Extract the [x, y] coordinate from the center of the cell holding the provided text.  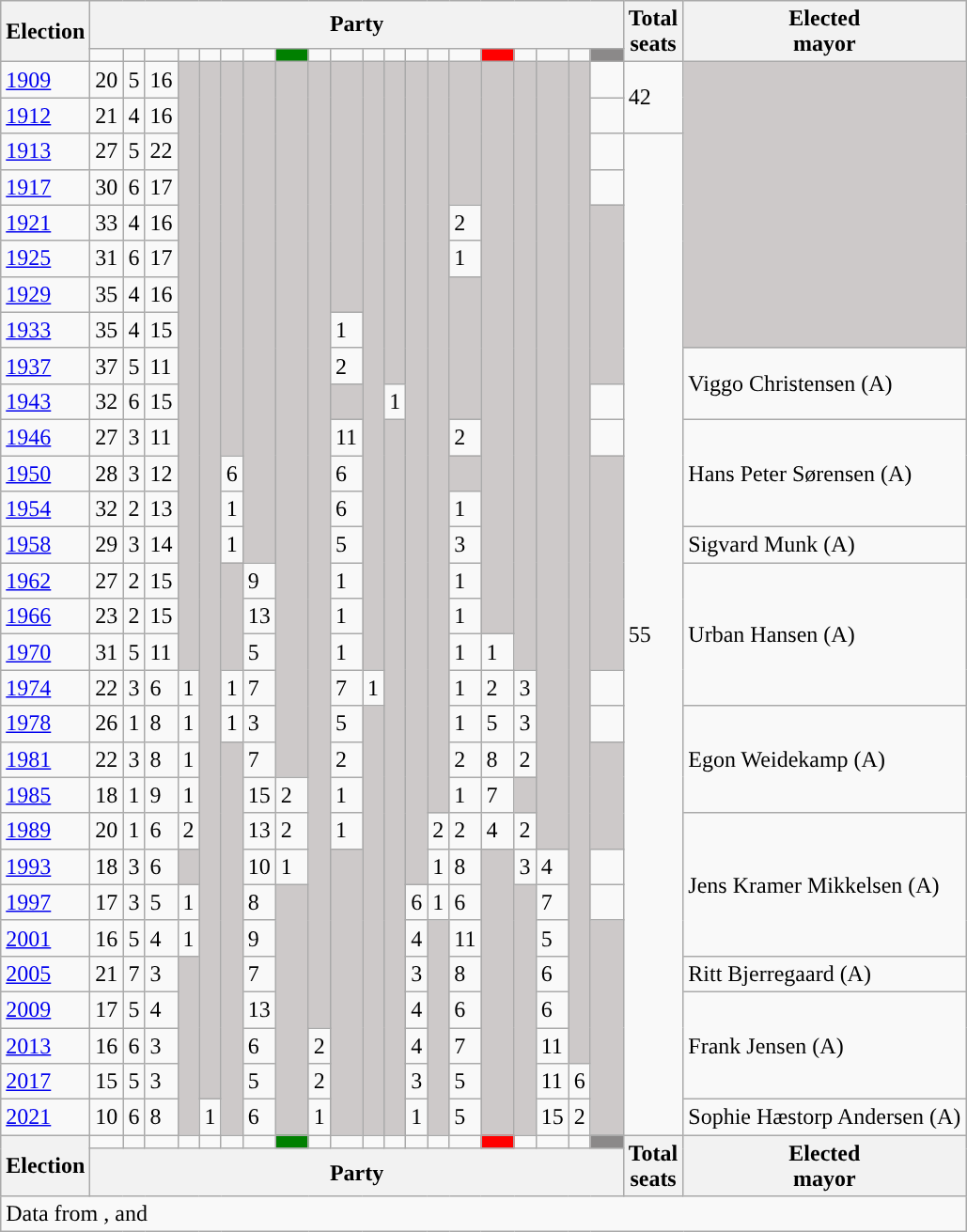
Sophie Hæstorp Andersen (A) [825, 1117]
14 [162, 545]
1909 [45, 80]
1989 [45, 831]
1950 [45, 473]
55 [653, 634]
1943 [45, 401]
1917 [45, 187]
1913 [45, 151]
1929 [45, 294]
1925 [45, 258]
1954 [45, 509]
1970 [45, 652]
2001 [45, 938]
1937 [45, 366]
2013 [45, 1046]
Sigvard Munk (A) [825, 545]
Egon Weidekamp (A) [825, 759]
1997 [45, 902]
Jens Kramer Mikkelsen (A) [825, 884]
33 [107, 223]
23 [107, 616]
Frank Jensen (A) [825, 1045]
1974 [45, 688]
42 [653, 98]
1966 [45, 616]
12 [162, 473]
30 [107, 187]
1933 [45, 330]
Data from , and [483, 1214]
Urban Hansen (A) [825, 634]
28 [107, 473]
1958 [45, 545]
1985 [45, 795]
Hans Peter Sørensen (A) [825, 473]
37 [107, 366]
1978 [45, 724]
2017 [45, 1082]
1921 [45, 223]
Ritt Bjerregaard (A) [825, 974]
1912 [45, 116]
2009 [45, 1009]
1993 [45, 866]
2021 [45, 1117]
26 [107, 724]
1946 [45, 437]
1962 [45, 581]
1981 [45, 759]
2005 [45, 974]
Viggo Christensen (A) [825, 383]
29 [107, 545]
